Identify which cell holds the provided text, then report its [x, y] central coordinate. 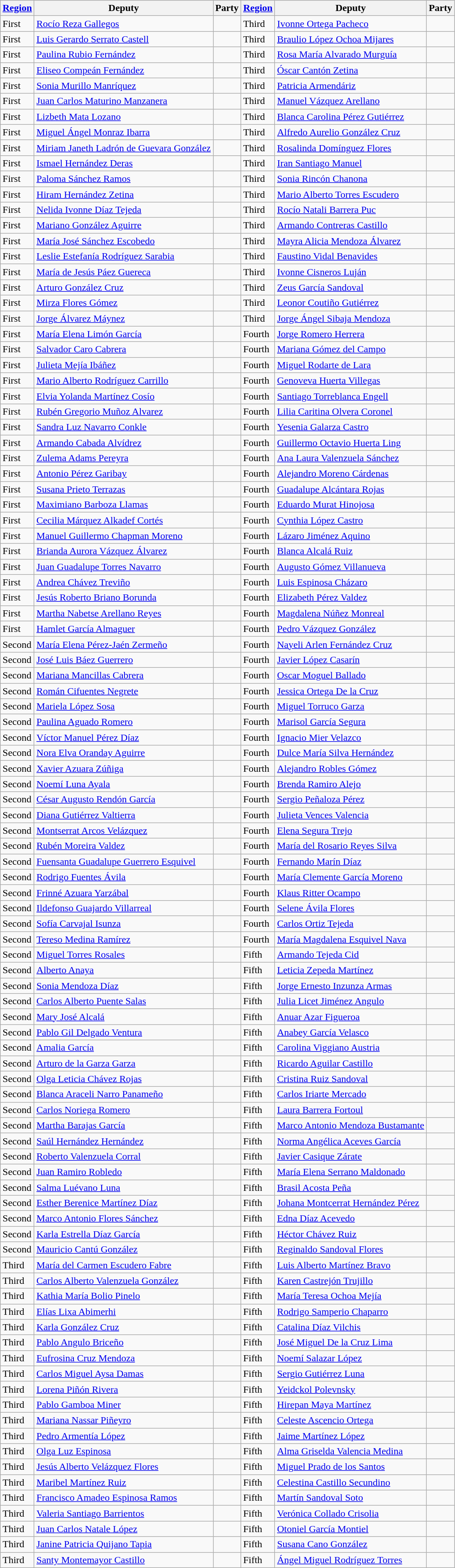
Blanca Carolina Pérez Gutiérrez [351, 117]
Mirza Flores Gómez [124, 303]
Reginaldo Sandoval Flores [351, 1250]
Lázaro Jiménez Aquino [351, 536]
Pedro Vázquez González [351, 629]
Javier Casique Zárate [351, 1156]
Amalia García [124, 1048]
Jorge Ángel Sibaja Mendoza [351, 318]
Rosa María Alvarado Murguía [351, 55]
Rodrigo Fuentes Ávila [124, 877]
Rocío Natali Barrera Puc [351, 210]
Paulina Aguado Romero [124, 722]
Óscar Cantón Zetina [351, 70]
Diana Gutiérrez Valtierra [124, 815]
Brasil Acosta Peña [351, 1188]
Verónica Collado Crisolia [351, 1513]
Mariana Gómez del Campo [351, 349]
Blanca Alcalá Ruiz [351, 551]
Sonia Murillo Manríquez [124, 86]
Frinné Azuara Yarzábal [124, 892]
Karla González Cruz [124, 1327]
María Elena Limón García [124, 334]
Julia Licet Jiménez Angulo [351, 1001]
Marco Antonio Flores Sánchez [124, 1219]
Miriam Janeth Ladrón de Guevara González [124, 148]
Maximiano Barboza Llamas [124, 505]
Leticia Zepeda Martínez [351, 970]
Cynthia López Castro [351, 520]
Carlos Iriarte Mercado [351, 1094]
José Miguel De la Cruz Lima [351, 1343]
Blanca Araceli Narro Panameño [124, 1094]
Brenda Ramiro Alejo [351, 784]
Paloma Sánchez Ramos [124, 179]
Johana Montcerrat Hernández Pérez [351, 1203]
Luis Alberto Martínez Bravo [351, 1265]
José Luis Báez Guerrero [124, 660]
Leslie Estefanía Rodríguez Sarabia [124, 256]
Mauricio Cantú González [124, 1250]
Guadalupe Alcántara Rojas [351, 489]
Sofía Carvajal Isunza [124, 923]
Román Cifuentes Negrete [124, 691]
Valeria Santiago Barrientos [124, 1513]
Santiago Torreblanca Engell [351, 396]
Montserrat Arcos Velázquez [124, 830]
Luis Gerardo Serrato Castell [124, 39]
Faustino Vidal Benavides [351, 256]
Arturo de la Garza Garza [124, 1063]
Magdalena Núñez Monreal [351, 613]
Sergio Gutiérrez Luna [351, 1374]
Ángel Miguel Rodríguez Torres [351, 1560]
Héctor Chávez Ruiz [351, 1234]
María del Rosario Reyes Silva [351, 846]
Mayra Alicia Mendoza Álvarez [351, 241]
María Elena Pérez-Jaén Zermeño [124, 644]
Alejandro Moreno Cárdenas [351, 474]
Maribel Martínez Ruiz [124, 1482]
Leonor Coutiño Gutiérrez [351, 303]
Julieta Vences Valencia [351, 815]
Armando Tejeda Cid [351, 955]
Carlos Alberto Puente Salas [124, 1001]
Sonia Rincón Chanona [351, 179]
Xavier Azuara Zúñiga [124, 769]
Lizbeth Mata Lozano [124, 117]
Carlos Noriega Romero [124, 1110]
Ricardo Aguilar Castillo [351, 1063]
María del Carmen Escudero Fabre [124, 1265]
Ildefonso Guajardo Villarreal [124, 908]
Martín Sandoval Soto [351, 1498]
Carolina Viggiano Austria [351, 1048]
Nayeli Arlen Fernández Cruz [351, 644]
Mario Alberto Rodríguez Carrillo [124, 380]
Oscar Moguel Ballado [351, 675]
Alma Griselda Valencia Medina [351, 1451]
Sergio Peñaloza Pérez [351, 799]
Armando Contreras Castillo [351, 225]
Roberto Valenzuela Corral [124, 1156]
Rubén Gregorio Muñoz Alvarez [124, 411]
Carlos Alberto Valenzuela González [124, 1281]
Ismael Hernández Deras [124, 163]
María Teresa Ochoa Mejía [351, 1296]
Rubén Moreira Valdez [124, 846]
Rosalinda Domínguez Flores [351, 148]
Eduardo Murat Hinojosa [351, 505]
Cristina Ruiz Sandoval [351, 1079]
María Elena Serrano Maldonado [351, 1172]
Zulema Adams Pereyra [124, 458]
Pablo Gil Delgado Ventura [124, 1032]
Marco Antonio Mendoza Bustamante [351, 1125]
Celestina Castillo Secundino [351, 1482]
Patricia Armendáriz [351, 86]
Rodrigo Samperio Chaparro [351, 1312]
Mario Alberto Torres Escudero [351, 194]
Noemí Luna Ayala [124, 784]
Genoveva Huerta Villegas [351, 380]
María José Sánchez Escobedo [124, 241]
Karla Estrella Díaz García [124, 1234]
Luis Espinosa Cházaro [351, 582]
Ivonne Ortega Pacheco [351, 24]
María Clemente García Moreno [351, 877]
Kathia María Bolio Pinelo [124, 1296]
Olga Leticia Chávez Rojas [124, 1079]
Jesús Roberto Briano Borunda [124, 598]
Alberto Anaya [124, 970]
Miguel Rodarte de Lara [351, 365]
Mary José Alcalá [124, 1017]
Santy Montemayor Castillo [124, 1560]
Manuel Vázquez Arellano [351, 101]
Martha Barajas García [124, 1125]
Juan Carlos Maturino Manzanera [124, 101]
Dulce María Silva Hernández [351, 753]
Sandra Luz Navarro Conkle [124, 427]
Miguel Torruco Garza [351, 707]
Fernando Marín Díaz [351, 861]
Yeidckol Polevnsky [351, 1389]
Hamlet García Almaguer [124, 629]
Eufrosina Cruz Mendoza [124, 1358]
Pablo Gamboa Miner [124, 1405]
Julieta Mejía Ibáñez [124, 365]
Víctor Manuel Pérez Díaz [124, 738]
Paulina Rubio Fernández [124, 55]
Elías Lixa Abimerhi [124, 1312]
Ana Laura Valenzuela Sánchez [351, 458]
Elena Segura Trejo [351, 830]
Anuar Azar Figueroa [351, 1017]
Norma Angélica Aceves García [351, 1141]
Ignacio Mier Velazco [351, 738]
Francisco Amadeo Espinosa Ramos [124, 1498]
Olga Luz Espinosa [124, 1451]
Jaime Martínez López [351, 1435]
Jorge Ernesto Inzunza Armas [351, 986]
Andrea Chávez Treviño [124, 582]
Salvador Caro Cabrera [124, 349]
Carlos Miguel Aysa Damas [124, 1374]
Lorena Piñón Rivera [124, 1389]
Ivonne Cisneros Luján [351, 272]
Susana Cano González [351, 1544]
Laura Barrera Fortoul [351, 1110]
Mariano González Aguirre [124, 225]
Zeus García Sandoval [351, 287]
Selene Ávila Flores [351, 908]
Marisol García Segura [351, 722]
Jessica Ortega De la Cruz [351, 691]
Janine Patricia Quijano Tapia [124, 1544]
Armando Cabada Alvídrez [124, 442]
Saúl Hernández Hernández [124, 1141]
Jorge Romero Herrera [351, 334]
Mariana Mancillas Cabrera [124, 675]
María de Jesús Páez Guereca [124, 272]
Pablo Angulo Briceño [124, 1343]
Javier López Casarín [351, 660]
Klaus Ritter Ocampo [351, 892]
Nora Elva Oranday Aguirre [124, 753]
Rocío Reza Gallegos [124, 24]
Elizabeth Pérez Valdez [351, 598]
Jesús Alberto Velázquez Flores [124, 1467]
Catalina Díaz Vilchis [351, 1327]
Mariana Nassar Piñeyro [124, 1420]
Karen Castrejón Trujillo [351, 1281]
Manuel Guillermo Chapman Moreno [124, 536]
Hiram Hernández Zetina [124, 194]
Guillermo Octavio Huerta Ling [351, 442]
Esther Berenice Martínez Díaz [124, 1203]
Edna Díaz Acevedo [351, 1219]
Elvia Yolanda Martínez Cosío [124, 396]
Otoniel García Montiel [351, 1529]
Carlos Ortiz Tejeda [351, 923]
Jorge Álvarez Máynez [124, 318]
Noemí Salazar López [351, 1358]
Anabey García Velasco [351, 1032]
Juan Ramiro Robledo [124, 1172]
Tereso Medina Ramírez [124, 939]
Antonio Pérez Garibay [124, 474]
Fuensanta Guadalupe Guerrero Esquivel [124, 861]
Salma Luévano Luna [124, 1188]
Lilia Caritina Olvera Coronel [351, 411]
Juan Guadalupe Torres Navarro [124, 567]
Iran Santiago Manuel [351, 163]
Cecilia Márquez Alkadef Cortés [124, 520]
Miguel Prado de los Santos [351, 1467]
César Augusto Rendón García [124, 799]
Augusto Gómez Villanueva [351, 567]
Pedro Armentía López [124, 1435]
Mariela López Sosa [124, 707]
Eliseo Compeán Fernández [124, 70]
Susana Prieto Terrazas [124, 489]
Celeste Ascencio Ortega [351, 1420]
Alejandro Robles Gómez [351, 769]
Miguel Torres Rosales [124, 955]
María Magdalena Esquivel Nava [351, 939]
Juan Carlos Natale López [124, 1529]
Nelida Ivonne Díaz Tejeda [124, 210]
Alfredo Aurelio González Cruz [351, 132]
Brianda Aurora Vázquez Álvarez [124, 551]
Miguel Ángel Monraz Ibarra [124, 132]
Arturo González Cruz [124, 287]
Braulio López Ochoa Mijares [351, 39]
Yesenia Galarza Castro [351, 427]
Martha Nabetse Arellano Reyes [124, 613]
Sonia Mendoza Díaz [124, 986]
Hirepan Maya Martínez [351, 1405]
